Return (X, Y) of the center of cell containing provided text 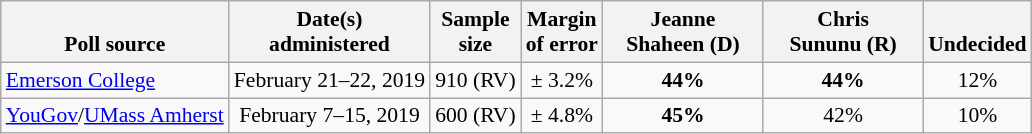
910 (RV) (476, 80)
Undecided (977, 32)
600 (RV) (476, 116)
45% (683, 116)
42% (843, 116)
Marginof error (562, 32)
± 3.2% (562, 80)
JeanneShaheen (D) (683, 32)
12% (977, 80)
YouGov/UMass Amherst (115, 116)
Date(s)administered (330, 32)
February 21–22, 2019 (330, 80)
10% (977, 116)
Emerson College (115, 80)
± 4.8% (562, 116)
ChrisSununu (R) (843, 32)
Poll source (115, 32)
February 7–15, 2019 (330, 116)
Samplesize (476, 32)
